Capture the cell that displays the provided text and extract its (X, Y) central coordinate. 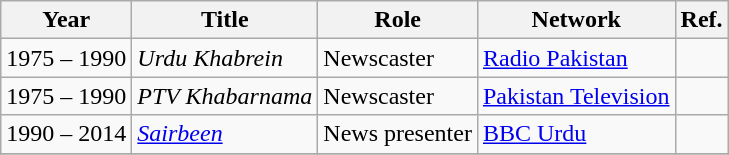
Radio Pakistan (576, 58)
BBC Urdu (576, 134)
Network (576, 20)
Ref. (702, 20)
Year (66, 20)
Pakistan Television (576, 96)
Title (225, 20)
Urdu Khabrein (225, 58)
PTV Khabarnama (225, 96)
Role (398, 20)
News presenter (398, 134)
1990 – 2014 (66, 134)
Sairbeen (225, 134)
